Detect which cell encompasses the target text, then output its (x, y) center coordinate. 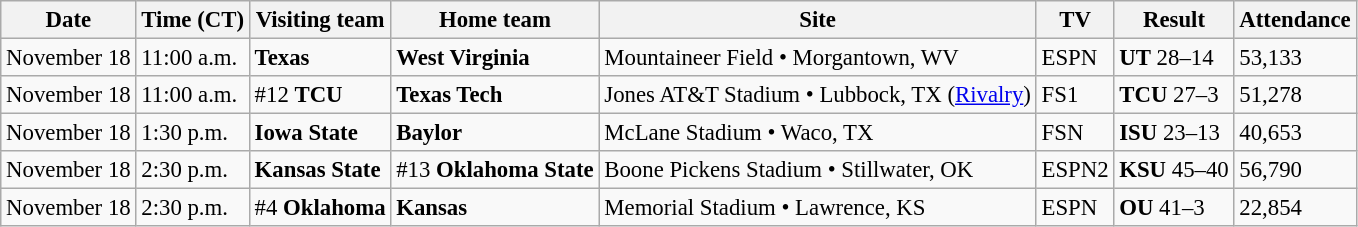
Texas Tech (495, 95)
FSN (1075, 133)
#12 TCU (320, 95)
OU 41–3 (1174, 208)
Boone Pickens Stadium • Stillwater, OK (818, 170)
ISU 23–13 (1174, 133)
Iowa State (320, 133)
TCU 27–3 (1174, 95)
TV (1075, 20)
UT 28–14 (1174, 58)
FS1 (1075, 95)
Mountaineer Field • Morgantown, WV (818, 58)
Site (818, 20)
Memorial Stadium • Lawrence, KS (818, 208)
Time (CT) (192, 20)
Kansas State (320, 170)
51,278 (1295, 95)
Baylor (495, 133)
Visiting team (320, 20)
Home team (495, 20)
ESPN2 (1075, 170)
#13 Oklahoma State (495, 170)
Attendance (1295, 20)
40,653 (1295, 133)
22,854 (1295, 208)
Texas (320, 58)
Result (1174, 20)
56,790 (1295, 170)
West Virginia (495, 58)
KSU 45–40 (1174, 170)
McLane Stadium • Waco, TX (818, 133)
Kansas (495, 208)
Jones AT&T Stadium • Lubbock, TX (Rivalry) (818, 95)
#4 Oklahoma (320, 208)
Date (68, 20)
1:30 p.m. (192, 133)
53,133 (1295, 58)
